Detect which cell encompasses the target text, then output its (X, Y) center coordinate. 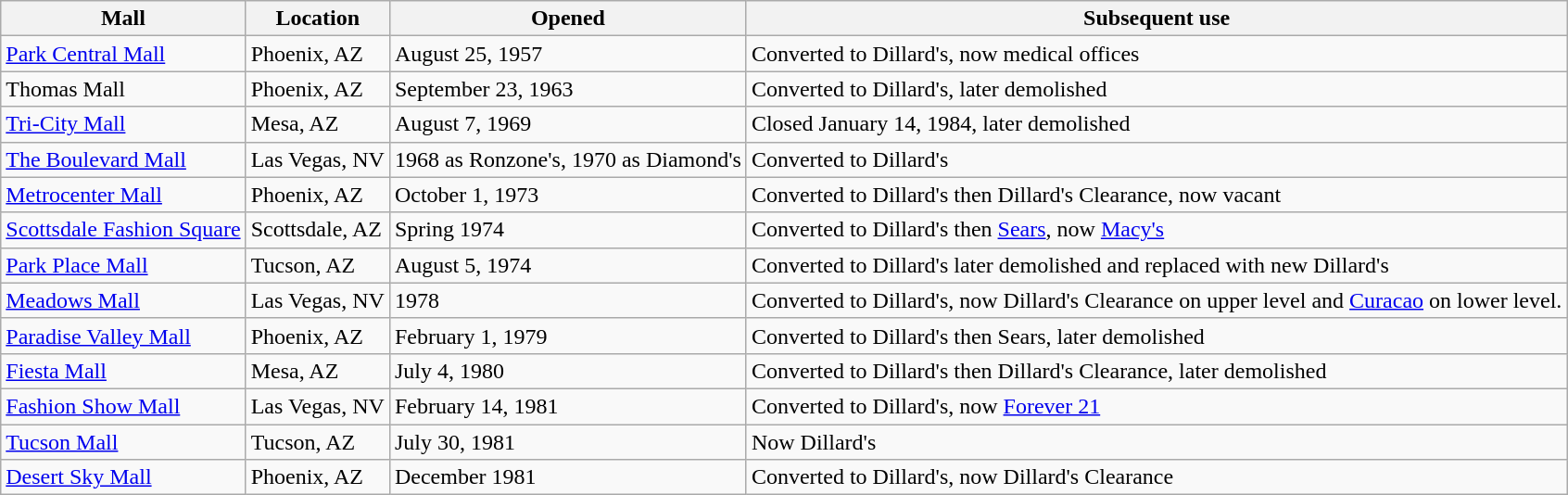
Meadows Mall (123, 300)
Park Place Mall (123, 265)
Spring 1974 (567, 230)
July 30, 1981 (567, 442)
Thomas Mall (123, 89)
Mall (123, 19)
February 14, 1981 (567, 406)
Converted to Dillard's, later demolished (1157, 89)
Converted to Dillard's then Sears, later demolished (1157, 336)
Converted to Dillard's then Dillard's Clearance, now vacant (1157, 195)
October 1, 1973 (567, 195)
1978 (567, 300)
Tri-City Mall (123, 124)
Converted to Dillard's, now Dillard's Clearance on upper level and Curacao on lower level. (1157, 300)
Converted to Dillard's, now medical offices (1157, 54)
August 25, 1957 (567, 54)
1968 as Ronzone's, 1970 as Diamond's (567, 159)
Scottsdale, AZ (317, 230)
Park Central Mall (123, 54)
Converted to Dillard's then Dillard's Clearance, later demolished (1157, 371)
Now Dillard's (1157, 442)
Converted to Dillard's, now Dillard's Clearance (1157, 477)
December 1981 (567, 477)
February 1, 1979 (567, 336)
The Boulevard Mall (123, 159)
August 5, 1974 (567, 265)
Fashion Show Mall (123, 406)
September 23, 1963 (567, 89)
Metrocenter Mall (123, 195)
Location (317, 19)
Fiesta Mall (123, 371)
Subsequent use (1157, 19)
Paradise Valley Mall (123, 336)
Converted to Dillard's later demolished and replaced with new Dillard's (1157, 265)
Scottsdale Fashion Square (123, 230)
Desert Sky Mall (123, 477)
Tucson Mall (123, 442)
July 4, 1980 (567, 371)
Closed January 14, 1984, later demolished (1157, 124)
Converted to Dillard's, now Forever 21 (1157, 406)
Converted to Dillard's then Sears, now Macy's (1157, 230)
August 7, 1969 (567, 124)
Opened (567, 19)
Converted to Dillard's (1157, 159)
